Capture the cell that displays the provided text and extract its [X, Y] central coordinate. 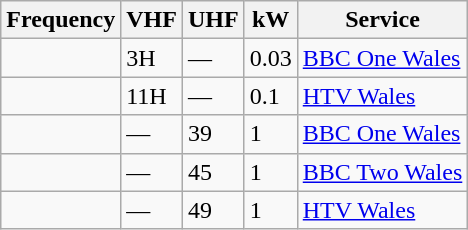
0.03 [270, 58]
39 [213, 134]
VHF [152, 20]
Frequency [61, 20]
49 [213, 210]
Service [382, 20]
UHF [213, 20]
0.1 [270, 96]
45 [213, 172]
11H [152, 96]
BBC Two Wales [382, 172]
3H [152, 58]
kW [270, 20]
